Identify which cell holds the provided text, then report its (x, y) central coordinate. 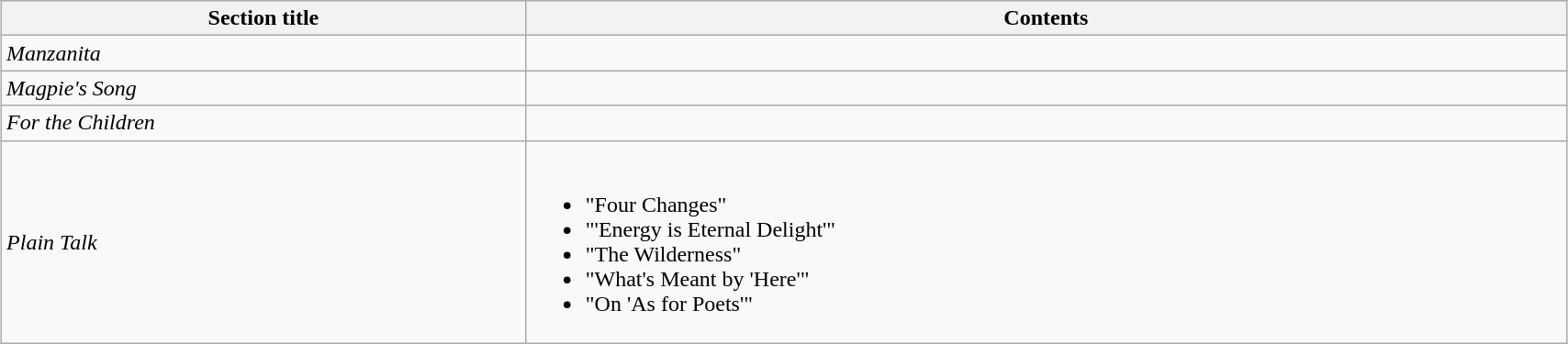
Section title (264, 18)
Plain Talk (264, 242)
Contents (1046, 18)
"Four Changes""'Energy is Eternal Delight'""The Wilderness""What's Meant by 'Here'""On 'As for Poets'" (1046, 242)
For the Children (264, 123)
Magpie's Song (264, 88)
Manzanita (264, 53)
